Find where the given text appears and provide that cell's center as (X, Y) coordinate. 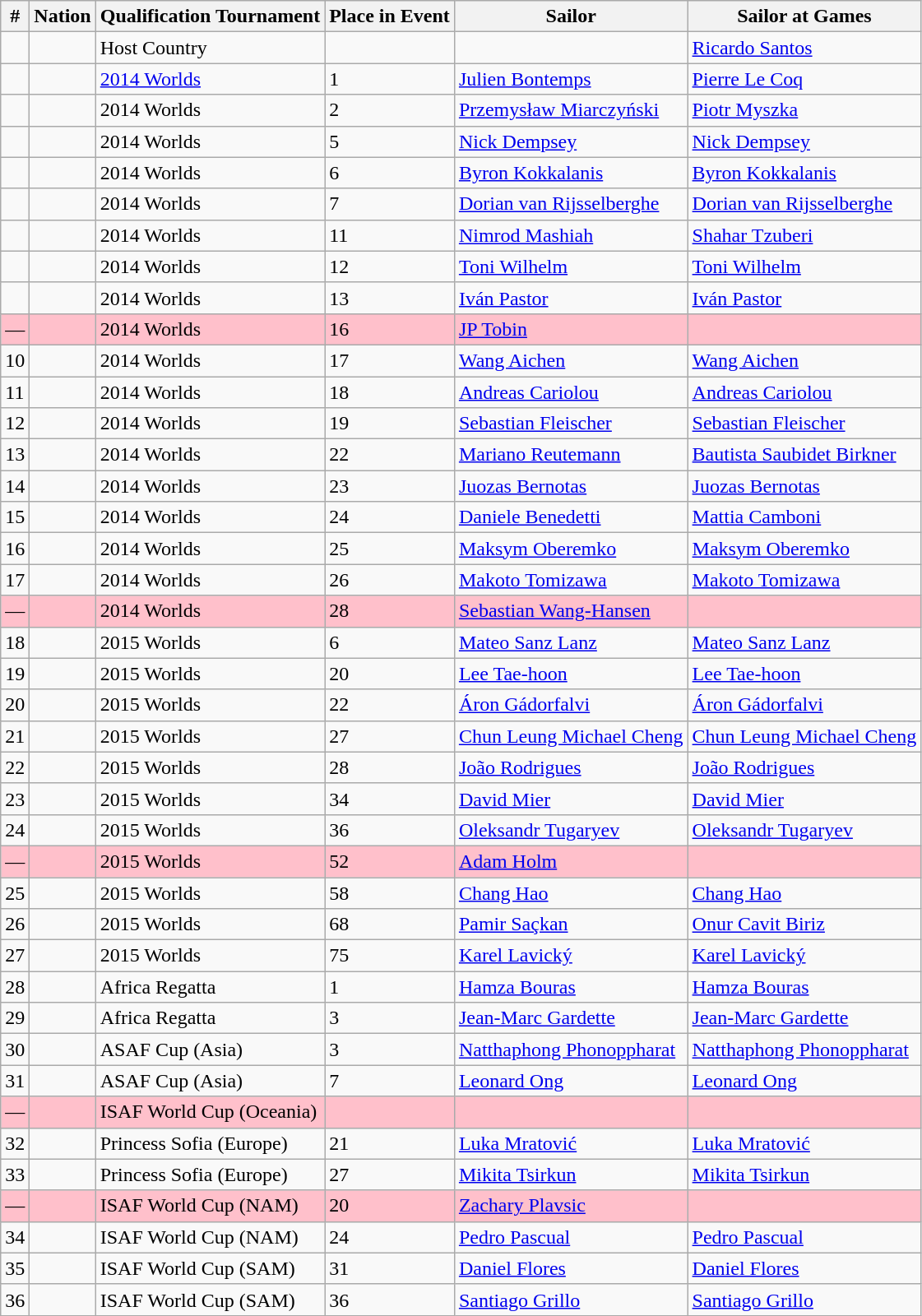
2 (390, 110)
Julien Bontemps (571, 79)
75 (390, 956)
Zachary Plavsic (571, 1206)
Host Country (210, 48)
Shahar Tzuberi (804, 235)
Sebastian Wang-Hansen (571, 611)
33 (15, 1175)
Piotr Myszka (804, 110)
Pamir Saçkan (571, 924)
Qualification Tournament (210, 16)
15 (15, 517)
30 (15, 1050)
Przemysław Miarczyński (571, 110)
Mattia Camboni (804, 517)
Adam Holm (571, 861)
32 (15, 1143)
Sailor (571, 16)
Onur Cavit Biriz (804, 924)
52 (390, 861)
68 (390, 924)
# (15, 16)
35 (15, 1268)
14 (15, 486)
58 (390, 892)
Nation (63, 16)
Pierre Le Coq (804, 79)
Place in Event (390, 16)
5 (390, 141)
Sailor at Games (804, 16)
ISAF World Cup (Oceania) (210, 1112)
Mariano Reutemann (571, 455)
Ricardo Santos (804, 48)
29 (15, 1018)
JP Tobin (571, 329)
Nimrod Mashiah (571, 235)
Daniele Benedetti (571, 517)
Bautista Saubidet Birkner (804, 455)
10 (15, 360)
